Provide the [x, y] coordinate of the cell's center where the given text is located.  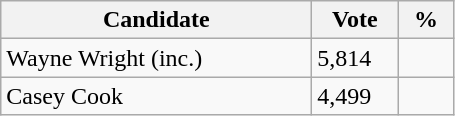
Vote [355, 20]
Wayne Wright (inc.) [156, 58]
Casey Cook [156, 96]
4,499 [355, 96]
% [426, 20]
Candidate [156, 20]
5,814 [355, 58]
